Provide the (x, y) coordinate of the cell's center where the given text is located.  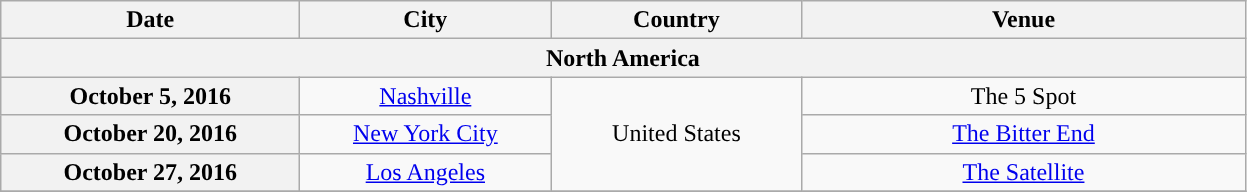
The Bitter End (1024, 134)
Date (150, 20)
The Satellite (1024, 172)
Country (676, 20)
October 27, 2016 (150, 172)
October 20, 2016 (150, 134)
Los Angeles (426, 172)
United States (676, 134)
City (426, 20)
October 5, 2016 (150, 96)
Nashville (426, 96)
Venue (1024, 20)
New York City (426, 134)
North America (623, 58)
The 5 Spot (1024, 96)
